Pinpoint the cell where the given text exists, returning its (x, y) midpoint coordinate. 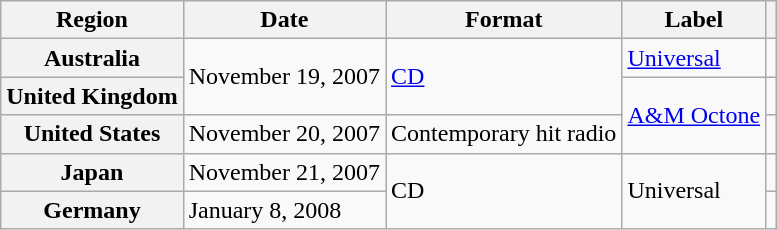
Date (284, 20)
November 19, 2007 (284, 77)
Label (694, 20)
Region (92, 20)
Germany (92, 210)
November 21, 2007 (284, 172)
Australia (92, 58)
November 20, 2007 (284, 134)
Contemporary hit radio (504, 134)
A&M Octone (694, 115)
United Kingdom (92, 96)
Format (504, 20)
United States (92, 134)
January 8, 2008 (284, 210)
Japan (92, 172)
